Locate the cell with the specified text and output its [x, y] center coordinate. 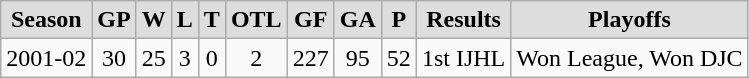
Won League, Won DJC [630, 58]
95 [358, 58]
227 [310, 58]
25 [154, 58]
OTL [256, 20]
GA [358, 20]
0 [212, 58]
GF [310, 20]
Playoffs [630, 20]
T [212, 20]
2 [256, 58]
30 [114, 58]
3 [184, 58]
P [398, 20]
L [184, 20]
2001-02 [46, 58]
Results [463, 20]
Season [46, 20]
W [154, 20]
GP [114, 20]
52 [398, 58]
1st IJHL [463, 58]
